Return [X, Y] of the center of cell containing provided text 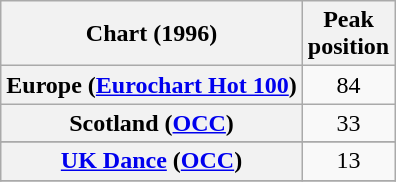
33 [348, 123]
84 [348, 85]
13 [348, 161]
Scotland (OCC) [152, 123]
Chart (1996) [152, 34]
UK Dance (OCC) [152, 161]
Peakposition [348, 34]
Europe (Eurochart Hot 100) [152, 85]
